Detect which cell encompasses the target text, then output its (x, y) center coordinate. 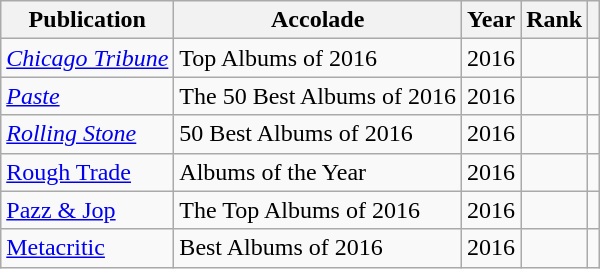
Accolade (318, 20)
Metacritic (88, 248)
The Top Albums of 2016 (318, 210)
Publication (88, 20)
Best Albums of 2016 (318, 248)
The 50 Best Albums of 2016 (318, 96)
Pazz & Jop (88, 210)
Rough Trade (88, 172)
Year (492, 20)
Top Albums of 2016 (318, 58)
Paste (88, 96)
50 Best Albums of 2016 (318, 134)
Rank (554, 20)
Albums of the Year (318, 172)
Chicago Tribune (88, 58)
Rolling Stone (88, 134)
